Locate the cell with the specified text and output its (x, y) center coordinate. 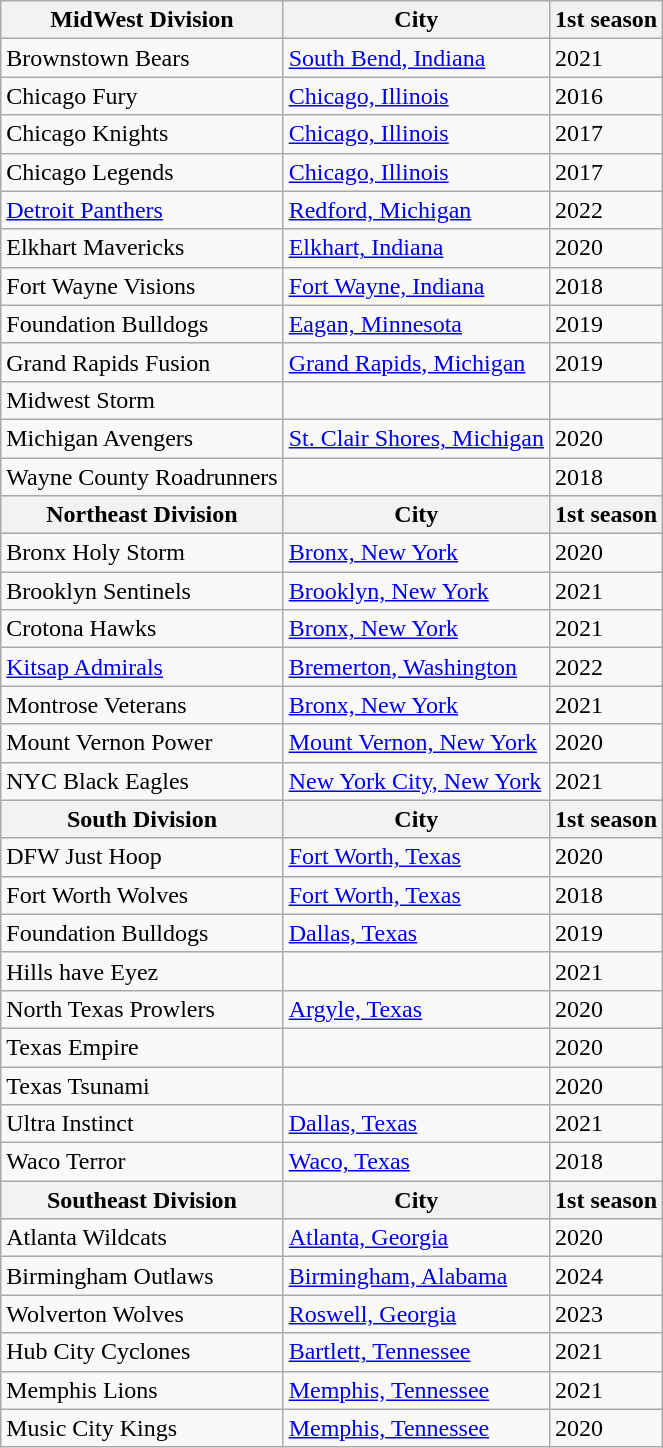
Texas Tsunami (142, 1085)
Mount Vernon, New York (416, 743)
Birmingham, Alabama (416, 1276)
Midwest Storm (142, 400)
St. Clair Shores, Michigan (416, 438)
MidWest Division (142, 20)
Redford, Michigan (416, 210)
DFW Just Hoop (142, 857)
Crotona Hawks (142, 629)
Atlanta Wildcats (142, 1238)
Waco Terror (142, 1162)
Bronx Holy Storm (142, 553)
Bremerton, Washington (416, 667)
Hills have Eyez (142, 971)
Atlanta, Georgia (416, 1238)
South Division (142, 819)
Montrose Veterans (142, 705)
Brooklyn Sentinels (142, 591)
Elkhart, Indiana (416, 248)
Roswell, Georgia (416, 1314)
Grand Rapids, Michigan (416, 362)
Michigan Avengers (142, 438)
Chicago Knights (142, 134)
Bartlett, Tennessee (416, 1352)
Eagan, Minnesota (416, 324)
Northeast Division (142, 515)
Chicago Legends (142, 172)
Southeast Division (142, 1200)
Kitsap Admirals (142, 667)
Birmingham Outlaws (142, 1276)
Texas Empire (142, 1047)
Argyle, Texas (416, 1009)
Fort Worth Wolves (142, 895)
Detroit Panthers (142, 210)
New York City, New York (416, 781)
Waco, Texas (416, 1162)
2023 (606, 1314)
2016 (606, 96)
Memphis Lions (142, 1390)
Grand Rapids Fusion (142, 362)
Hub City Cyclones (142, 1352)
Fort Wayne Visions (142, 286)
Brownstown Bears (142, 58)
Chicago Fury (142, 96)
Brooklyn, New York (416, 591)
Mount Vernon Power (142, 743)
North Texas Prowlers (142, 1009)
Fort Wayne, Indiana (416, 286)
2024 (606, 1276)
Elkhart Mavericks (142, 248)
Wayne County Roadrunners (142, 477)
NYC Black Eagles (142, 781)
South Bend, Indiana (416, 58)
Wolverton Wolves (142, 1314)
Music City Kings (142, 1428)
Ultra Instinct (142, 1124)
